Search for the cell housing the specified text and yield its (x, y) center coordinate. 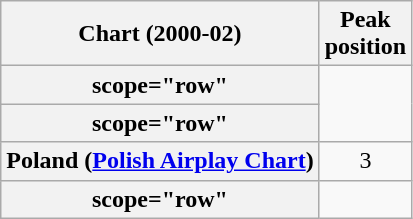
Poland (Polish Airplay Chart) (160, 161)
3 (365, 161)
Peakposition (365, 34)
Chart (2000-02) (160, 34)
